Output the (X, Y) coordinate of the center of the cell containing the given text.  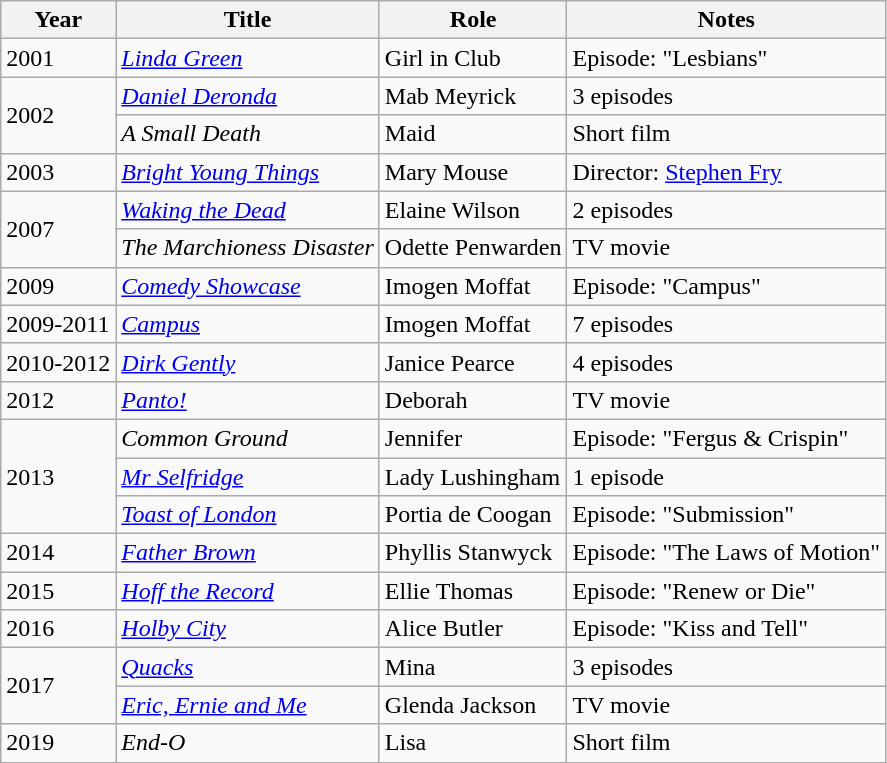
Holby City (248, 629)
Jennifer (473, 438)
Hoff the Record (248, 591)
Maid (473, 134)
Campus (248, 324)
2013 (58, 476)
2016 (58, 629)
Alice Butler (473, 629)
The Marchioness Disaster (248, 248)
2 episodes (726, 210)
Episode: "Fergus & Crispin" (726, 438)
2003 (58, 172)
Notes (726, 20)
Bright Young Things (248, 172)
2012 (58, 400)
2007 (58, 229)
2010-2012 (58, 362)
Lady Lushingham (473, 477)
1 episode (726, 477)
7 episodes (726, 324)
Episode: "Campus" (726, 286)
Linda Green (248, 58)
Role (473, 20)
Episode: "Renew or Die" (726, 591)
Glenda Jackson (473, 705)
Comedy Showcase (248, 286)
Odette Penwarden (473, 248)
2014 (58, 553)
2015 (58, 591)
Waking the Dead (248, 210)
Mab Meyrick (473, 96)
Panto! (248, 400)
Elaine Wilson (473, 210)
2002 (58, 115)
Episode: "Submission" (726, 515)
2009 (58, 286)
4 episodes (726, 362)
Phyllis Stanwyck (473, 553)
Director: Stephen Fry (726, 172)
Daniel Deronda (248, 96)
2001 (58, 58)
Common Ground (248, 438)
2017 (58, 686)
Dirk Gently (248, 362)
Toast of London (248, 515)
Episode: "Lesbians" (726, 58)
A Small Death (248, 134)
Mary Mouse (473, 172)
Eric, Ernie and Me (248, 705)
Father Brown (248, 553)
Episode: "Kiss and Tell" (726, 629)
Year (58, 20)
Lisa (473, 743)
Janice Pearce (473, 362)
Quacks (248, 667)
Portia de Coogan (473, 515)
Ellie Thomas (473, 591)
Deborah (473, 400)
Mr Selfridge (248, 477)
Mina (473, 667)
End-O (248, 743)
2009-2011 (58, 324)
2019 (58, 743)
Title (248, 20)
Episode: "The Laws of Motion" (726, 553)
Girl in Club (473, 58)
